Pinpoint the cell where the given text exists, returning its (X, Y) midpoint coordinate. 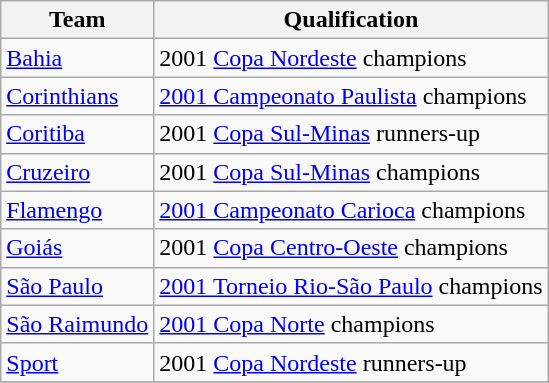
Bahia (78, 58)
Corinthians (78, 96)
Qualification (351, 20)
Coritiba (78, 134)
Goiás (78, 248)
2001 Copa Centro-Oeste champions (351, 248)
2001 Copa Sul-Minas champions (351, 172)
Team (78, 20)
2001 Campeonato Carioca champions (351, 210)
2001 Campeonato Paulista champions (351, 96)
Flamengo (78, 210)
2001 Copa Nordeste runners-up (351, 362)
2001 Torneio Rio-São Paulo champions (351, 286)
Cruzeiro (78, 172)
São Paulo (78, 286)
2001 Copa Norte champions (351, 324)
Sport (78, 362)
2001 Copa Nordeste champions (351, 58)
2001 Copa Sul-Minas runners-up (351, 134)
São Raimundo (78, 324)
